Pinpoint the cell where the given text exists, returning its (x, y) midpoint coordinate. 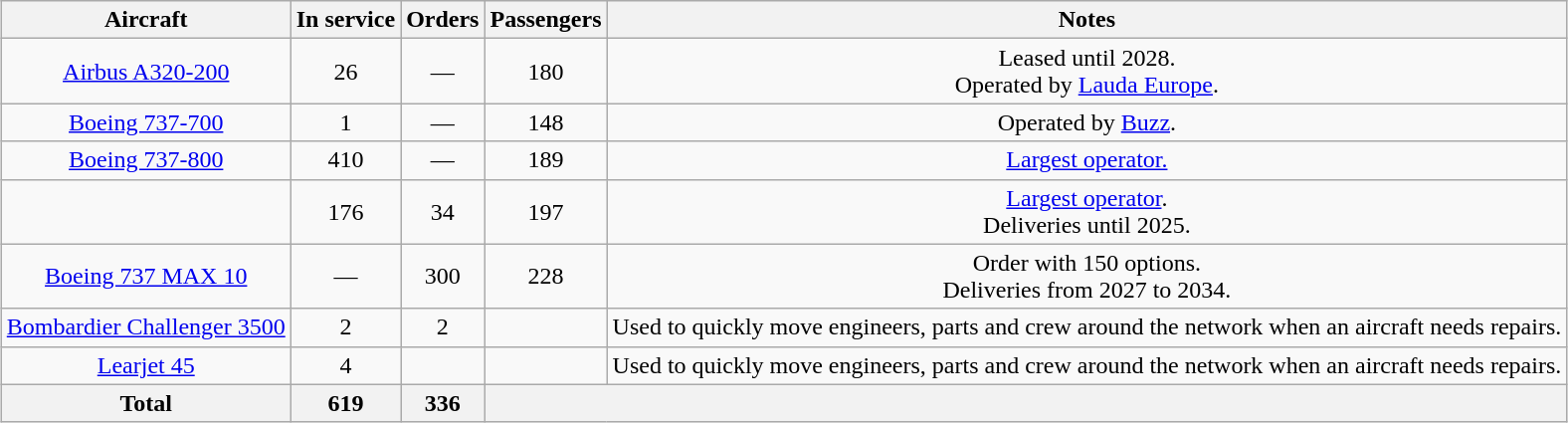
Boeing 737-700 (145, 122)
Passengers (545, 20)
Largest operator. (1086, 160)
Learjet 45 (145, 365)
176 (345, 211)
Orders (443, 20)
148 (545, 122)
180 (545, 72)
Airbus A320-200 (145, 72)
300 (443, 277)
228 (545, 277)
410 (345, 160)
Largest operator.Deliveries until 2025. (1086, 211)
34 (443, 211)
26 (345, 72)
189 (545, 160)
197 (545, 211)
4 (345, 365)
1 (345, 122)
336 (443, 403)
Boeing 737 MAX 10 (145, 277)
Operated by Buzz. (1086, 122)
Boeing 737-800 (145, 160)
Total (145, 403)
Leased until 2028.Operated by Lauda Europe. (1086, 72)
Bombardier Challenger 3500 (145, 327)
In service (345, 20)
Notes (1086, 20)
Order with 150 options.Deliveries from 2027 to 2034. (1086, 277)
619 (345, 403)
Aircraft (145, 20)
